Scan for the cell matching the given text and deliver its [x, y] coordinate at center. 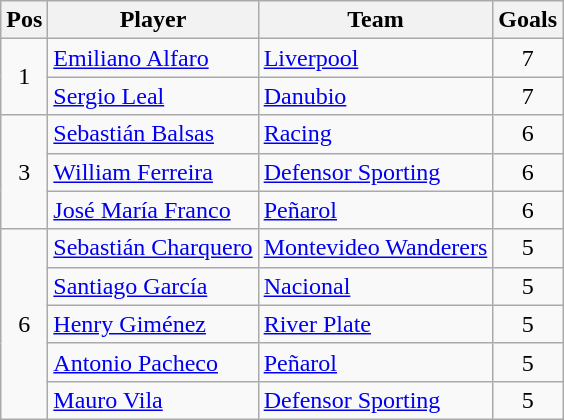
Santiago García [153, 286]
1 [24, 77]
Mauro Vila [153, 400]
Player [153, 20]
Sergio Leal [153, 96]
William Ferreira [153, 172]
Racing [376, 134]
Antonio Pacheco [153, 362]
Sebastián Balsas [153, 134]
Liverpool [376, 58]
Team [376, 20]
Montevideo Wanderers [376, 248]
Henry Giménez [153, 324]
River Plate [376, 324]
Sebastián Charquero [153, 248]
Goals [528, 20]
Emiliano Alfaro [153, 58]
3 [24, 172]
José María Franco [153, 210]
Nacional [376, 286]
Pos [24, 20]
Danubio [376, 96]
